Capture the cell that displays the provided text and extract its [X, Y] central coordinate. 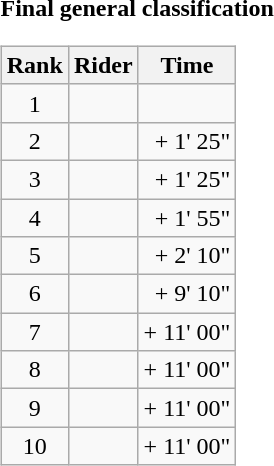
+ 9' 10" [187, 294]
9 [34, 408]
+ 2' 10" [187, 256]
4 [34, 217]
8 [34, 370]
+ 1' 55" [187, 217]
6 [34, 294]
Rider [103, 65]
3 [34, 179]
Rank [34, 65]
1 [34, 103]
7 [34, 332]
Time [187, 65]
10 [34, 446]
2 [34, 141]
5 [34, 256]
